For the text-containing cell, return its midpoint in [x, y] coordinate format. 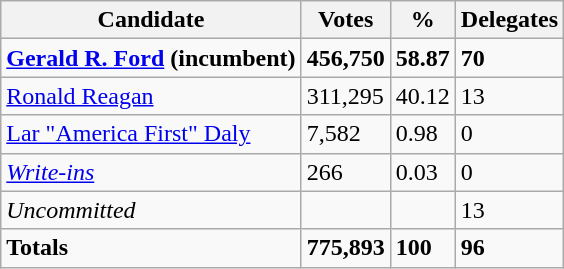
Candidate [151, 20]
Votes [346, 20]
Uncommitted [151, 210]
100 [422, 248]
Lar "America First" Daly [151, 134]
Write-ins [151, 172]
40.12 [422, 96]
0.98 [422, 134]
456,750 [346, 58]
96 [509, 248]
Ronald Reagan [151, 96]
Gerald R. Ford (incumbent) [151, 58]
% [422, 20]
266 [346, 172]
0.03 [422, 172]
58.87 [422, 58]
70 [509, 58]
Delegates [509, 20]
775,893 [346, 248]
311,295 [346, 96]
Totals [151, 248]
7,582 [346, 134]
